Extract the (X, Y) coordinate from the center of the cell holding the provided text.  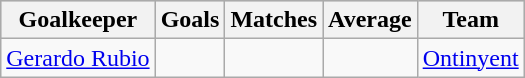
Team (470, 20)
Gerardo Rubio (78, 58)
Goalkeeper (78, 20)
Average (370, 20)
Matches (274, 20)
Ontinyent (470, 58)
Goals (190, 20)
